Detect which cell encompasses the target text, then output its [X, Y] center coordinate. 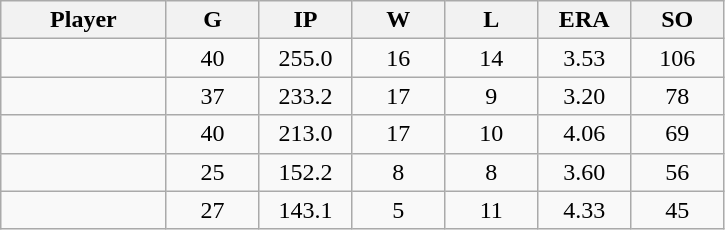
78 [678, 96]
37 [212, 96]
255.0 [306, 58]
4.33 [584, 210]
152.2 [306, 172]
5 [398, 210]
14 [492, 58]
233.2 [306, 96]
3.53 [584, 58]
L [492, 20]
10 [492, 134]
W [398, 20]
SO [678, 20]
16 [398, 58]
3.60 [584, 172]
G [212, 20]
4.06 [584, 134]
27 [212, 210]
3.20 [584, 96]
ERA [584, 20]
11 [492, 210]
9 [492, 96]
45 [678, 210]
IP [306, 20]
143.1 [306, 210]
25 [212, 172]
56 [678, 172]
Player [84, 20]
213.0 [306, 134]
69 [678, 134]
106 [678, 58]
